Determine the (X, Y) coordinate at the center of the cell enclosing the given text.  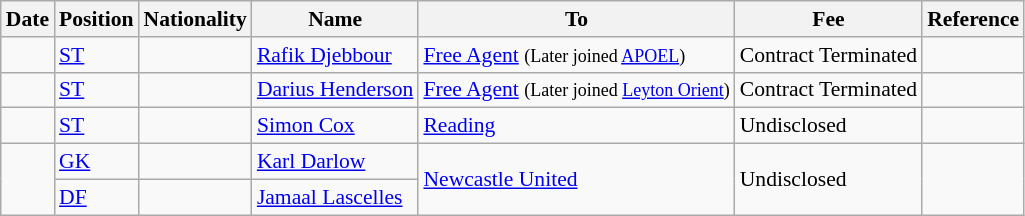
Rafik Djebbour (336, 55)
GK (96, 162)
To (576, 19)
Simon Cox (336, 126)
Reference (973, 19)
Date (28, 19)
DF (96, 197)
Free Agent (Later joined Leyton Orient) (576, 90)
Name (336, 19)
Nationality (196, 19)
Jamaal Lascelles (336, 197)
Position (96, 19)
Reading (576, 126)
Newcastle United (576, 180)
Darius Henderson (336, 90)
Fee (828, 19)
Free Agent (Later joined APOEL) (576, 55)
Karl Darlow (336, 162)
